Search for the cell housing the specified text and yield its [X, Y] center coordinate. 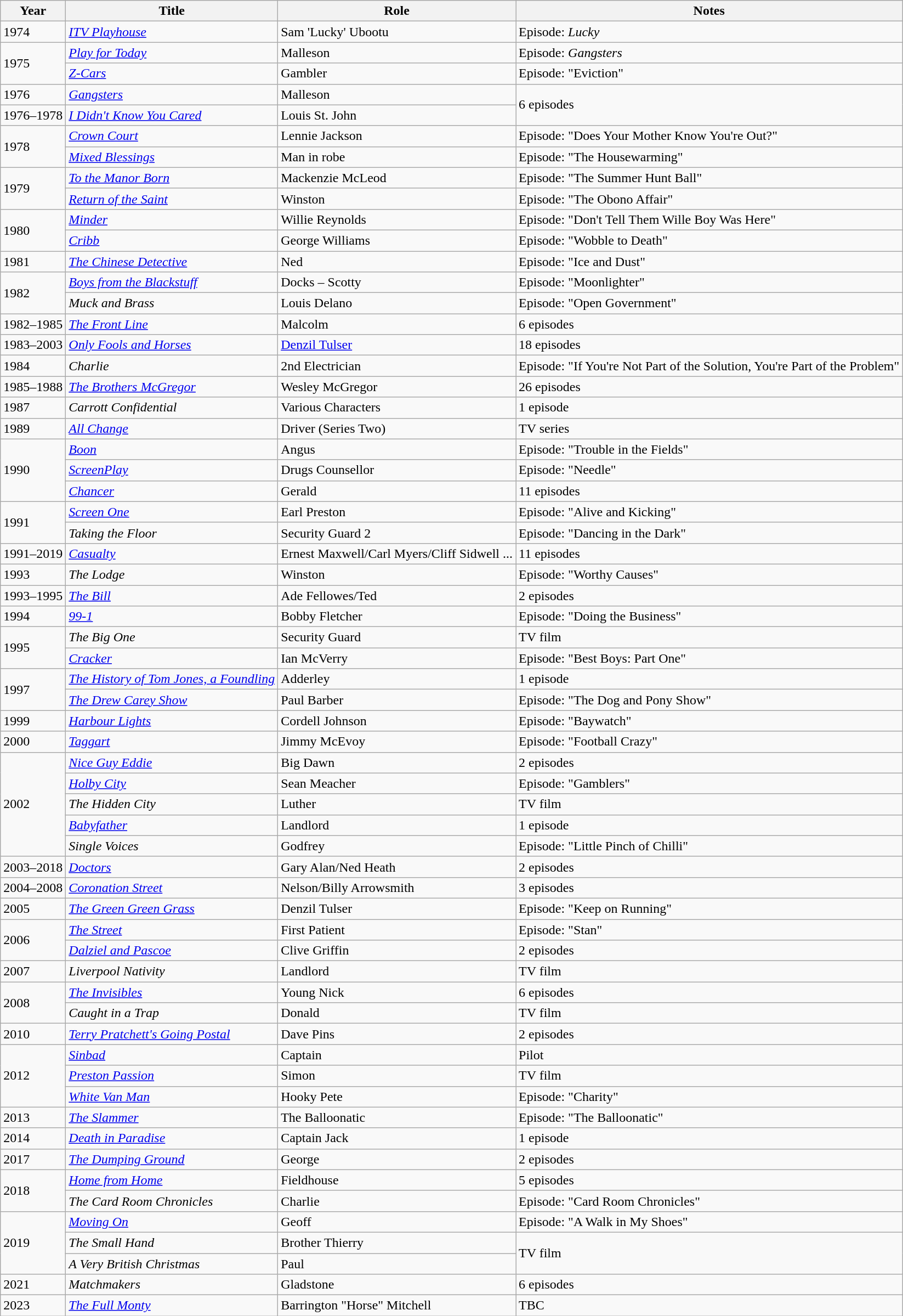
Brother Thierry [397, 1242]
Geoff [397, 1222]
The Bill [172, 595]
Captain Jack [397, 1138]
First Patient [397, 930]
2010 [33, 1034]
2014 [33, 1138]
1976–1978 [33, 115]
George [397, 1159]
Caught in a Trap [172, 1013]
Jimmy McEvoy [397, 742]
The Brothers McGregor [172, 387]
Dave Pins [397, 1034]
Episode: "The Dog and Pony Show" [709, 700]
Cribb [172, 240]
2008 [33, 1003]
Episode: "Football Crazy" [709, 742]
2004–2008 [33, 888]
Year [33, 11]
White Van Man [172, 1097]
1982–1985 [33, 324]
Lennie Jackson [397, 136]
1984 [33, 366]
Episode: "Gamblers" [709, 783]
Barrington "Horse" Mitchell [397, 1306]
Adderley [397, 679]
Episode: "Eviction" [709, 74]
Young Nick [397, 992]
Preston Passion [172, 1076]
Doctors [172, 867]
Role [397, 11]
1990 [33, 470]
Dalziel and Pascoe [172, 951]
The Front Line [172, 324]
Only Fools and Horses [172, 345]
Gary Alan/Ned Heath [397, 867]
Episode: "Trouble in the Fields" [709, 449]
1978 [33, 146]
Louis St. John [397, 115]
Holby City [172, 783]
Episode: "Card Room Chronicles" [709, 1201]
1995 [33, 648]
2012 [33, 1076]
The Lodge [172, 574]
ScreenPlay [172, 470]
Willie Reynolds [397, 219]
1989 [33, 428]
1991–2019 [33, 553]
Big Dawn [397, 763]
2nd Electrician [397, 366]
Donald [397, 1013]
Chancer [172, 491]
3 episodes [709, 888]
2019 [33, 1242]
Gerald [397, 491]
Cracker [172, 658]
Z-Cars [172, 74]
Paul Barber [397, 700]
26 episodes [709, 387]
Gangsters [172, 94]
Episode: "The Summer Hunt Ball" [709, 178]
The Street [172, 930]
Crown Court [172, 136]
Episode: "Keep on Running" [709, 908]
1975 [33, 63]
2018 [33, 1190]
Carrott Confidential [172, 408]
Pilot [709, 1055]
The Drew Carey Show [172, 700]
A Very British Christmas [172, 1263]
Docks – Scotty [397, 283]
Simon [397, 1076]
Episode: "Little Pinch of Chilli" [709, 846]
1980 [33, 230]
The Card Room Chronicles [172, 1201]
Moving On [172, 1222]
Babyfather [172, 825]
2013 [33, 1117]
Nice Guy Eddie [172, 763]
Angus [397, 449]
All Change [172, 428]
Earl Preston [397, 512]
Coronation Street [172, 888]
Death in Paradise [172, 1138]
Drugs Counsellor [397, 470]
Taggart [172, 742]
1974 [33, 32]
Mackenzie McLeod [397, 178]
Bobby Fletcher [397, 617]
Episode: Gangsters [709, 53]
Cordell Johnson [397, 721]
18 episodes [709, 345]
Screen One [172, 512]
The Chinese Detective [172, 262]
Episode: "Stan" [709, 930]
TV series [709, 428]
Notes [709, 11]
I Didn't Know You Cared [172, 115]
Episode: "The Balloonatic" [709, 1117]
Episode: "Open Government" [709, 303]
1979 [33, 188]
Episode: "Dancing in the Dark" [709, 533]
2023 [33, 1306]
Episode: "Charity" [709, 1097]
1983–2003 [33, 345]
The Slammer [172, 1117]
Episode: "Wobble to Death" [709, 240]
Episode: "Moonlighter" [709, 283]
2021 [33, 1285]
2006 [33, 940]
TBC [709, 1306]
1982 [33, 293]
Episode: "Needle" [709, 470]
Gladstone [397, 1285]
Episode: Lucky [709, 32]
2003–2018 [33, 867]
Security Guard 2 [397, 533]
Return of the Saint [172, 199]
Hooky Pete [397, 1097]
Episode: "Does Your Mother Know You're Out?" [709, 136]
Harbour Lights [172, 721]
2002 [33, 804]
The Invisibles [172, 992]
Ernest Maxwell/Carl Myers/Cliff Sidwell ... [397, 553]
To the Manor Born [172, 178]
Wesley McGregor [397, 387]
1991 [33, 522]
The Big One [172, 637]
ITV Playhouse [172, 32]
Captain [397, 1055]
Godfrey [397, 846]
1994 [33, 617]
1993–1995 [33, 595]
The Small Hand [172, 1242]
Sam 'Lucky' Ubootu [397, 32]
Boys from the Blackstuff [172, 283]
Episode: "Don't Tell Them Wille Boy Was Here" [709, 219]
Episode: "Worthy Causes" [709, 574]
Mixed Blessings [172, 157]
Episode: "The Obono Affair" [709, 199]
The Green Green Grass [172, 908]
Episode: "Best Boys: Part One" [709, 658]
Luther [397, 804]
Clive Griffin [397, 951]
Episode: "Doing the Business" [709, 617]
Episode: "The Housewarming" [709, 157]
Terry Pratchett's Going Postal [172, 1034]
Driver (Series Two) [397, 428]
1997 [33, 690]
1993 [33, 574]
2007 [33, 972]
Home from Home [172, 1180]
1976 [33, 94]
Louis Delano [397, 303]
Ade Fellowes/Ted [397, 595]
1981 [33, 262]
Sean Meacher [397, 783]
Taking the Floor [172, 533]
Title [172, 11]
The Hidden City [172, 804]
2000 [33, 742]
Episode: "A Walk in My Shoes" [709, 1222]
George Williams [397, 240]
Play for Today [172, 53]
Single Voices [172, 846]
Various Characters [397, 408]
Sinbad [172, 1055]
Minder [172, 219]
1999 [33, 721]
2017 [33, 1159]
99-1 [172, 617]
The History of Tom Jones, a Foundling [172, 679]
Matchmakers [172, 1285]
Episode: "If You're Not Part of the Solution, You're Part of the Problem" [709, 366]
Episode: "Alive and Kicking" [709, 512]
Man in robe [397, 157]
Security Guard [397, 637]
The Dumping Ground [172, 1159]
Ian McVerry [397, 658]
Muck and Brass [172, 303]
2005 [33, 908]
Episode: "Ice and Dust" [709, 262]
5 episodes [709, 1180]
Episode: "Baywatch" [709, 721]
Nelson/Billy Arrowsmith [397, 888]
Fieldhouse [397, 1180]
The Full Monty [172, 1306]
Casualty [172, 553]
The Balloonatic [397, 1117]
1985–1988 [33, 387]
Paul [397, 1263]
Malcolm [397, 324]
Ned [397, 262]
Liverpool Nativity [172, 972]
1987 [33, 408]
Gambler [397, 74]
Boon [172, 449]
